Search for the cell housing the specified text and yield its [x, y] center coordinate. 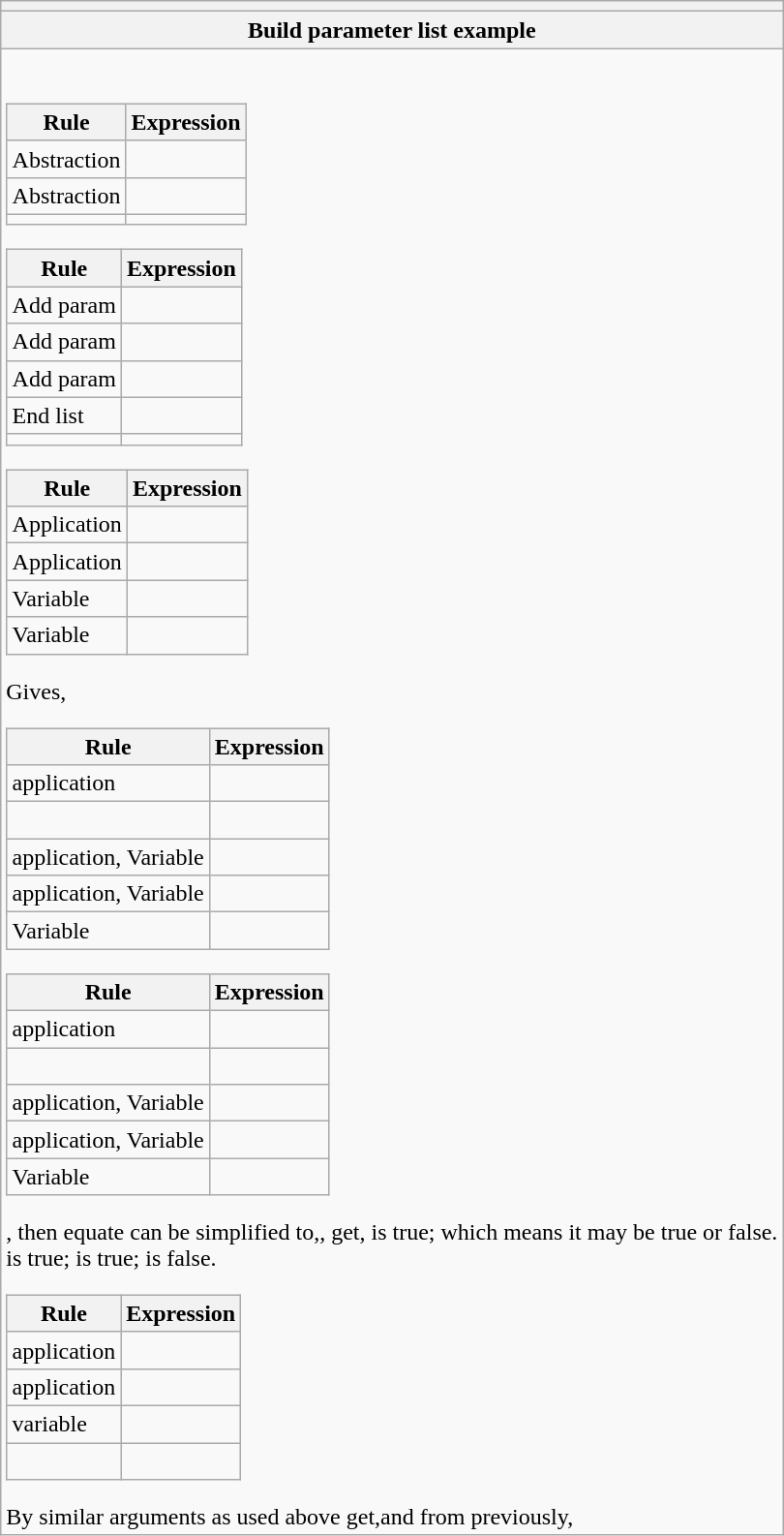
End list [64, 415]
variable [64, 1425]
Build parameter list example [392, 30]
